Scan for the cell matching the given text and deliver its (X, Y) coordinate at center. 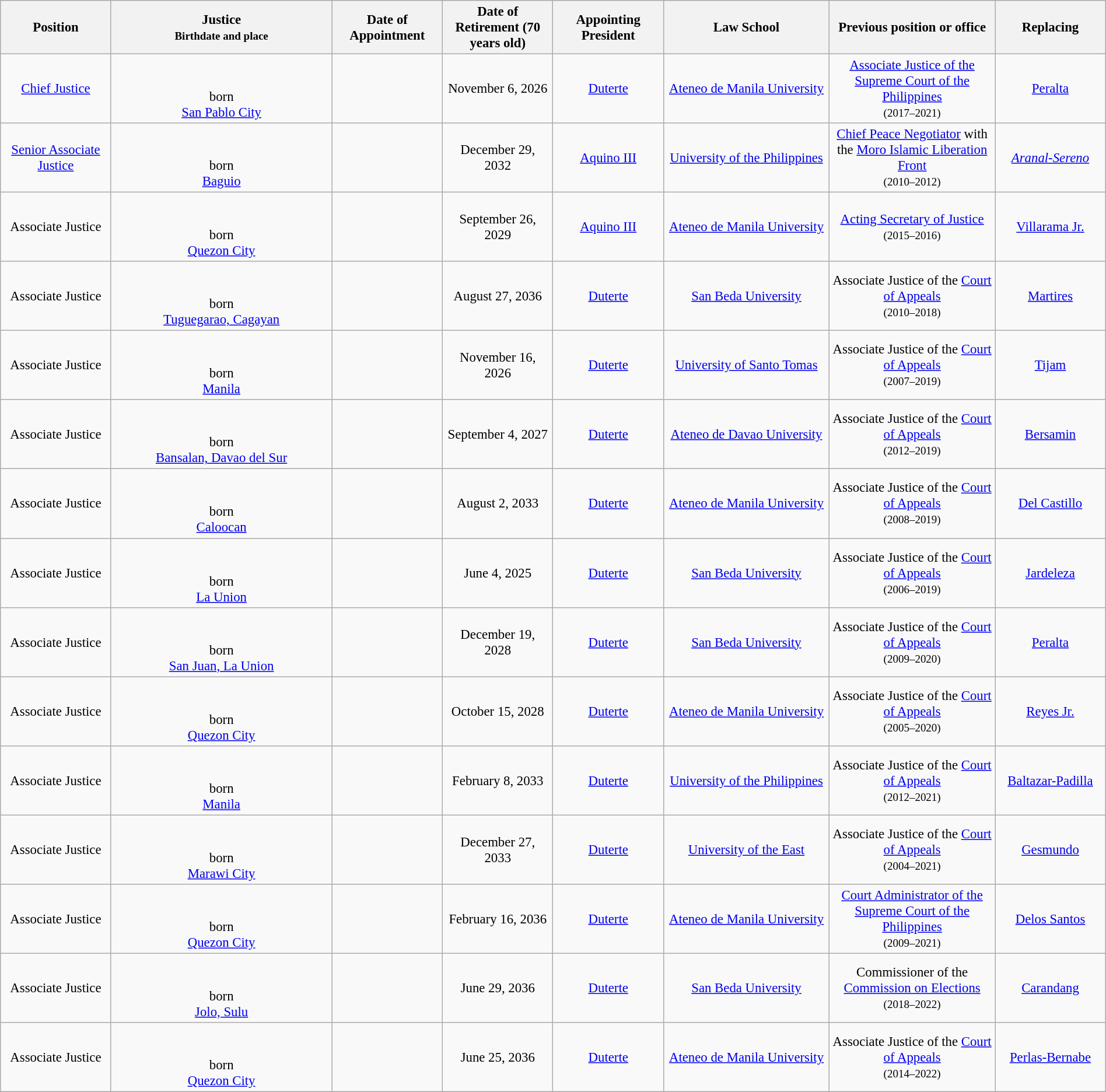
Associate Justice of the Court of Appeals(2005–2020) (912, 712)
Associate Justice of the Court of Appeals(2014–2022) (912, 1057)
Chief Justice (56, 89)
Aranal-Sereno (1051, 157)
June 29, 2036 (498, 988)
June 25, 2036 (498, 1057)
August 2, 2033 (498, 504)
University of the East (746, 849)
Court Administrator of the Supreme Court of the Philippines(2009–2021) (912, 918)
born Tuguegarao, Cagayan (222, 296)
August 27, 2036 (498, 296)
December 27, 2033 (498, 849)
Associate Justice of the Court of Appeals(2010–2018) (912, 296)
November 16, 2026 (498, 365)
November 6, 2026 (498, 89)
Associate Justice of the Court of Appeals(2006–2019) (912, 573)
Associate Justice of the Court of Appeals(2007–2019) (912, 365)
Villarama Jr. (1051, 228)
Replacing (1051, 27)
December 29, 2032 (498, 157)
Del Castillo (1051, 504)
Previous position or office (912, 27)
born Marawi City (222, 849)
Associate Justice of the Court of Appeals(2009–2020) (912, 642)
Date of Retirement (70 years old) (498, 27)
Perlas-Bernabe (1051, 1057)
Associate Justice of the Court of Appeals(2004–2021) (912, 849)
Reyes Jr. (1051, 712)
Delos Santos (1051, 918)
born Baguio (222, 157)
Senior Associate Justice (56, 157)
Law School (746, 27)
Date of Appointment (387, 27)
Commissioner of the Commission on Elections(2018–2022) (912, 988)
Jardeleza (1051, 573)
Carandang (1051, 988)
Martires (1051, 296)
born La Union (222, 573)
September 26, 2029 (498, 228)
December 19, 2028 (498, 642)
Associate Justice of the Court of Appeals(2012–2021) (912, 780)
June 4, 2025 (498, 573)
February 16, 2036 (498, 918)
Ateneo de Davao University (746, 434)
Bersamin (1051, 434)
born San Juan, La Union (222, 642)
Associate Justice of the Court of Appeals(2008–2019) (912, 504)
Gesmundo (1051, 849)
born Jolo, Sulu (222, 988)
Associate Justice of the Supreme Court of the Philippines(2017–2021) (912, 89)
Baltazar-Padilla (1051, 780)
February 8, 2033 (498, 780)
Position (56, 27)
October 15, 2028 (498, 712)
born Bansalan, Davao del Sur (222, 434)
Acting Secretary of Justice(2015–2016) (912, 228)
September 4, 2027 (498, 434)
JusticeBirthdate and place (222, 27)
Chief Peace Negotiator with the Moro Islamic Liberation Front(2010–2012) (912, 157)
Tijam (1051, 365)
born Caloocan (222, 504)
born San Pablo City (222, 89)
Appointing President (608, 27)
Associate Justice of the Court of Appeals(2012–2019) (912, 434)
University of Santo Tomas (746, 365)
